Find where the given text appears and provide that cell's center as (X, Y) coordinate. 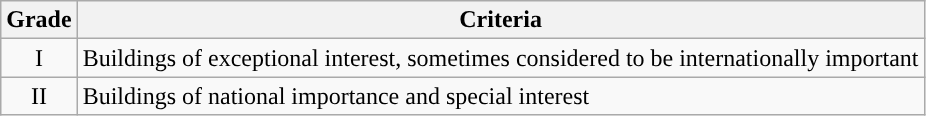
II (39, 96)
Grade (39, 20)
I (39, 58)
Buildings of exceptional interest, sometimes considered to be internationally important (500, 58)
Buildings of national importance and special interest (500, 96)
Criteria (500, 20)
